For the text-containing cell, return its midpoint in [x, y] coordinate format. 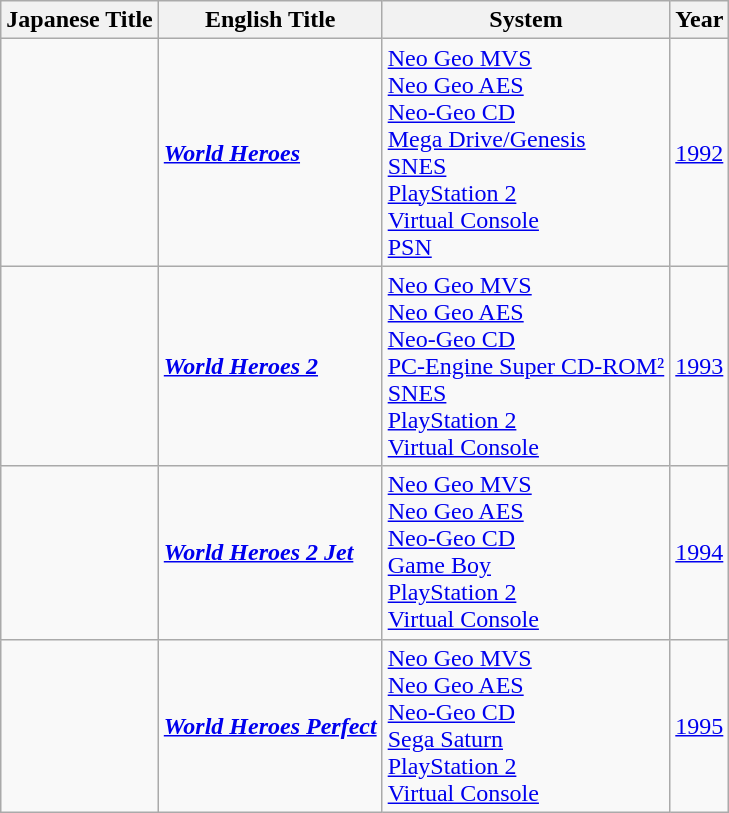
System [526, 20]
Year [700, 20]
Neo Geo MVS Neo Geo AES Neo-Geo CD PC-Engine Super CD-ROM² SNES PlayStation 2 Virtual Console [526, 366]
Neo Geo MVS Neo Geo AES Neo-Geo CD Mega Drive/Genesis SNES PlayStation 2 Virtual Console PSN [526, 152]
1992 [700, 152]
World Heroes 2 Jet [270, 552]
World Heroes Perfect [270, 726]
1993 [700, 366]
1994 [700, 552]
1995 [700, 726]
World Heroes [270, 152]
English Title [270, 20]
Neo Geo MVS Neo Geo AES Neo-Geo CD Sega Saturn PlayStation 2 Virtual Console [526, 726]
World Heroes 2 [270, 366]
Neo Geo MVS Neo Geo AES Neo-Geo CD Game Boy PlayStation 2 Virtual Console [526, 552]
Japanese Title [80, 20]
